Search for the cell housing the specified text and yield its (x, y) center coordinate. 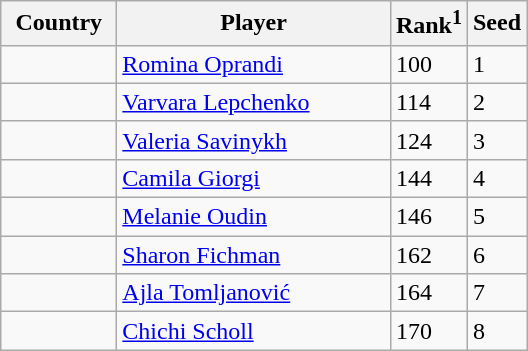
7 (496, 293)
144 (428, 178)
162 (428, 255)
1 (496, 64)
2 (496, 102)
4 (496, 178)
Rank1 (428, 24)
Country (59, 24)
Seed (496, 24)
146 (428, 217)
Player (254, 24)
3 (496, 140)
5 (496, 217)
Romina Oprandi (254, 64)
Chichi Scholl (254, 331)
Ajla Tomljanović (254, 293)
Varvara Lepchenko (254, 102)
114 (428, 102)
Sharon Fichman (254, 255)
Valeria Savinykh (254, 140)
100 (428, 64)
6 (496, 255)
124 (428, 140)
Melanie Oudin (254, 217)
164 (428, 293)
Camila Giorgi (254, 178)
170 (428, 331)
8 (496, 331)
